Locate the cell with the specified text and output its (x, y) center coordinate. 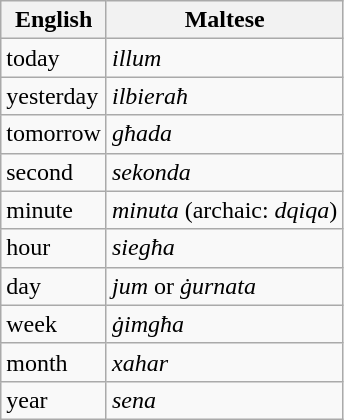
minuta (archaic: dqiqa) (224, 210)
second (54, 172)
Maltese (224, 20)
English (54, 20)
week (54, 324)
għada (224, 134)
siegħa (224, 248)
today (54, 58)
yesterday (54, 96)
minute (54, 210)
ilbieraħ (224, 96)
xahar (224, 362)
year (54, 400)
illum (224, 58)
day (54, 286)
hour (54, 248)
month (54, 362)
ġimgħa (224, 324)
sekonda (224, 172)
sena (224, 400)
tomorrow (54, 134)
jum or ġurnata (224, 286)
